Return the [X, Y] coordinate for the center point of the cell that contains the specified text.  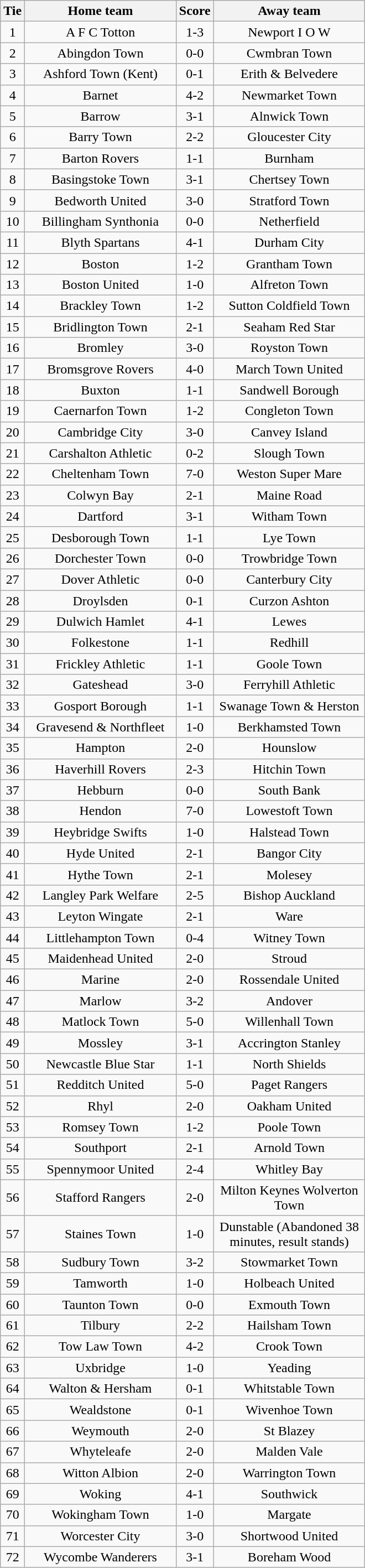
19 [13, 411]
Romsey Town [101, 1127]
Curzon Ashton [289, 600]
South Bank [289, 790]
Marlow [101, 1001]
Whitley Bay [289, 1169]
Redhill [289, 643]
Berkhamsted Town [289, 727]
Slough Town [289, 453]
Witton Albion [101, 1473]
Witham Town [289, 516]
Heybridge Swifts [101, 832]
Tilbury [101, 1326]
Hounslow [289, 748]
Bridlington Town [101, 327]
Ashford Town (Kent) [101, 74]
Bedworth United [101, 200]
16 [13, 348]
Dover Athletic [101, 579]
Blyth Spartans [101, 242]
Stafford Rangers [101, 1197]
Willenhall Town [289, 1022]
Hitchin Town [289, 769]
38 [13, 811]
9 [13, 200]
Abingdon Town [101, 53]
Lowestoft Town [289, 811]
Shortwood United [289, 1536]
Away team [289, 11]
62 [13, 1347]
Brackley Town [101, 306]
Oakham United [289, 1106]
72 [13, 1557]
Cheltenham Town [101, 474]
Stowmarket Town [289, 1262]
Sudbury Town [101, 1262]
0-2 [195, 453]
Exmouth Town [289, 1304]
71 [13, 1536]
Hampton [101, 748]
58 [13, 1262]
Gosport Borough [101, 706]
Boston United [101, 285]
Buxton [101, 390]
11 [13, 242]
Alnwick Town [289, 116]
Southwick [289, 1494]
Crook Town [289, 1347]
67 [13, 1452]
68 [13, 1473]
13 [13, 285]
Mossley [101, 1043]
Goole Town [289, 664]
Maine Road [289, 495]
Newport I O W [289, 32]
3 [13, 74]
17 [13, 369]
Sutton Coldfield Town [289, 306]
Boston [101, 264]
39 [13, 832]
St Blazey [289, 1431]
Droylsden [101, 600]
Yeading [289, 1368]
63 [13, 1368]
Bishop Auckland [289, 895]
Hebburn [101, 790]
Dartford [101, 516]
Carshalton Athletic [101, 453]
Erith & Belvedere [289, 74]
61 [13, 1326]
Hailsham Town [289, 1326]
Uxbridge [101, 1368]
Hythe Town [101, 874]
Woking [101, 1494]
Warrington Town [289, 1473]
Ware [289, 916]
40 [13, 853]
Wokingham Town [101, 1515]
0-4 [195, 938]
Paget Rangers [289, 1085]
Taunton Town [101, 1304]
Arnold Town [289, 1148]
31 [13, 664]
10 [13, 221]
Tow Law Town [101, 1347]
Littlehampton Town [101, 938]
Cwmbran Town [289, 53]
25 [13, 537]
Desborough Town [101, 537]
Burnham [289, 158]
Trowbridge Town [289, 558]
Newcastle Blue Star [101, 1064]
Walton & Hersham [101, 1389]
Milton Keynes Wolverton Town [289, 1197]
Tie [13, 11]
Gravesend & Northfleet [101, 727]
Southport [101, 1148]
57 [13, 1234]
Caernarfon Town [101, 411]
Score [195, 11]
Canvey Island [289, 432]
Dunstable (Abandoned 38 minutes, result stands) [289, 1234]
27 [13, 579]
Staines Town [101, 1234]
March Town United [289, 369]
26 [13, 558]
Molesey [289, 874]
Dorchester Town [101, 558]
Dulwich Hamlet [101, 622]
Grantham Town [289, 264]
56 [13, 1197]
Halstead Town [289, 832]
Haverhill Rovers [101, 769]
22 [13, 474]
2-4 [195, 1169]
Margate [289, 1515]
2-3 [195, 769]
36 [13, 769]
Maidenhead United [101, 959]
14 [13, 306]
6 [13, 137]
Marine [101, 980]
1-3 [195, 32]
Accrington Stanley [289, 1043]
Leyton Wingate [101, 916]
Worcester City [101, 1536]
Bangor City [289, 853]
28 [13, 600]
Langley Park Welfare [101, 895]
Malden Vale [289, 1452]
42 [13, 895]
21 [13, 453]
2 [13, 53]
4-0 [195, 369]
Poole Town [289, 1127]
Barton Rovers [101, 158]
Billingham Synthonia [101, 221]
Weston Super Mare [289, 474]
Barry Town [101, 137]
Ferryhill Athletic [289, 685]
54 [13, 1148]
Witney Town [289, 938]
15 [13, 327]
Basingstoke Town [101, 179]
North Shields [289, 1064]
Wivenhoe Town [289, 1410]
Rossendale United [289, 980]
53 [13, 1127]
Gloucester City [289, 137]
45 [13, 959]
41 [13, 874]
Rhyl [101, 1106]
30 [13, 643]
Wycombe Wanderers [101, 1557]
49 [13, 1043]
4 [13, 95]
Stratford Town [289, 200]
55 [13, 1169]
24 [13, 516]
12 [13, 264]
Bromley [101, 348]
Congleton Town [289, 411]
47 [13, 1001]
Barrow [101, 116]
Sandwell Borough [289, 390]
52 [13, 1106]
Wealdstone [101, 1410]
Seaham Red Star [289, 327]
Barnet [101, 95]
70 [13, 1515]
43 [13, 916]
Canterbury City [289, 579]
Royston Town [289, 348]
65 [13, 1410]
1 [13, 32]
5 [13, 116]
Newmarket Town [289, 95]
A F C Totton [101, 32]
Matlock Town [101, 1022]
Cambridge City [101, 432]
Alfreton Town [289, 285]
Frickley Athletic [101, 664]
Durham City [289, 242]
Swanage Town & Herston [289, 706]
37 [13, 790]
18 [13, 390]
23 [13, 495]
46 [13, 980]
2-5 [195, 895]
51 [13, 1085]
Netherfield [289, 221]
Stroud [289, 959]
Chertsey Town [289, 179]
50 [13, 1064]
48 [13, 1022]
Tamworth [101, 1283]
8 [13, 179]
Bromsgrove Rovers [101, 369]
32 [13, 685]
Folkestone [101, 643]
Weymouth [101, 1431]
35 [13, 748]
60 [13, 1304]
Whyteleafe [101, 1452]
Holbeach United [289, 1283]
29 [13, 622]
Andover [289, 1001]
7 [13, 158]
20 [13, 432]
Hyde United [101, 853]
64 [13, 1389]
Whitstable Town [289, 1389]
44 [13, 938]
Lewes [289, 622]
Gateshead [101, 685]
Colwyn Bay [101, 495]
34 [13, 727]
Hendon [101, 811]
Lye Town [289, 537]
Spennymoor United [101, 1169]
59 [13, 1283]
66 [13, 1431]
Boreham Wood [289, 1557]
Home team [101, 11]
33 [13, 706]
Redditch United [101, 1085]
69 [13, 1494]
